Capture the cell that displays the provided text and extract its [X, Y] central coordinate. 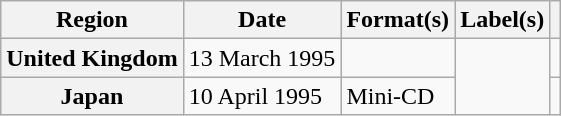
United Kingdom [92, 58]
Label(s) [502, 20]
Mini-CD [398, 96]
13 March 1995 [262, 58]
Date [262, 20]
Japan [92, 96]
Format(s) [398, 20]
Region [92, 20]
10 April 1995 [262, 96]
